Detect which cell encompasses the target text, then output its (x, y) center coordinate. 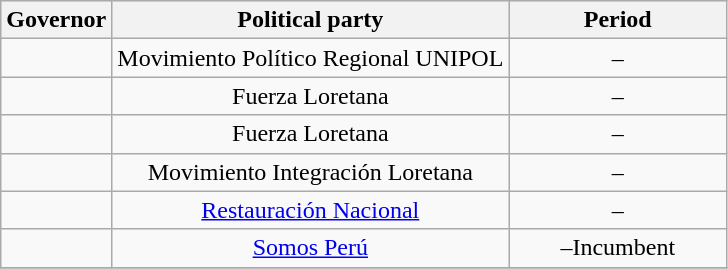
Period (618, 20)
Governor (56, 20)
Restauración Nacional (310, 210)
Political party (310, 20)
Movimiento Político Regional UNIPOL (310, 58)
Movimiento Integración Loretana (310, 172)
Somos Perú (310, 248)
–Incumbent (618, 248)
